Determine the (X, Y) coordinate at the center of the cell enclosing the given text.  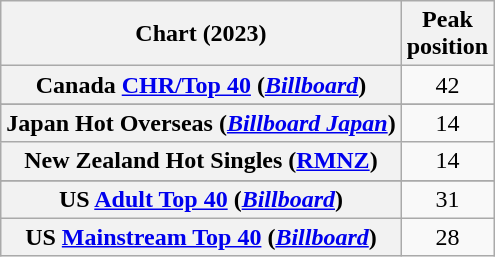
US Adult Top 40 (Billboard) (201, 199)
Japan Hot Overseas (Billboard Japan) (201, 123)
New Zealand Hot Singles (RMNZ) (201, 161)
Canada CHR/Top 40 (Billboard) (201, 85)
Peakposition (447, 34)
42 (447, 85)
Chart (2023) (201, 34)
US Mainstream Top 40 (Billboard) (201, 237)
31 (447, 199)
28 (447, 237)
